Scan for the cell matching the given text and deliver its (x, y) coordinate at center. 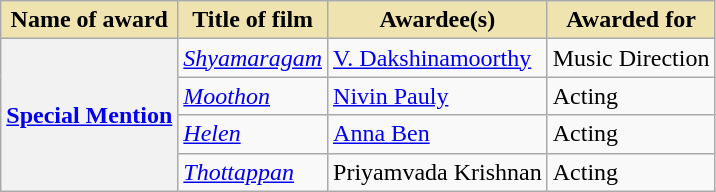
Priyamvada Krishnan (438, 172)
Special Mention (90, 115)
Thottappan (253, 172)
Helen (253, 134)
Shyamaragam (253, 58)
Title of film (253, 20)
V. Dakshinamoorthy (438, 58)
Awarded for (631, 20)
Anna Ben (438, 134)
Nivin Pauly (438, 96)
Name of award (90, 20)
Music Direction (631, 58)
Awardee(s) (438, 20)
Moothon (253, 96)
